From the cell containing the given text, extract its center point as (x, y) coordinate. 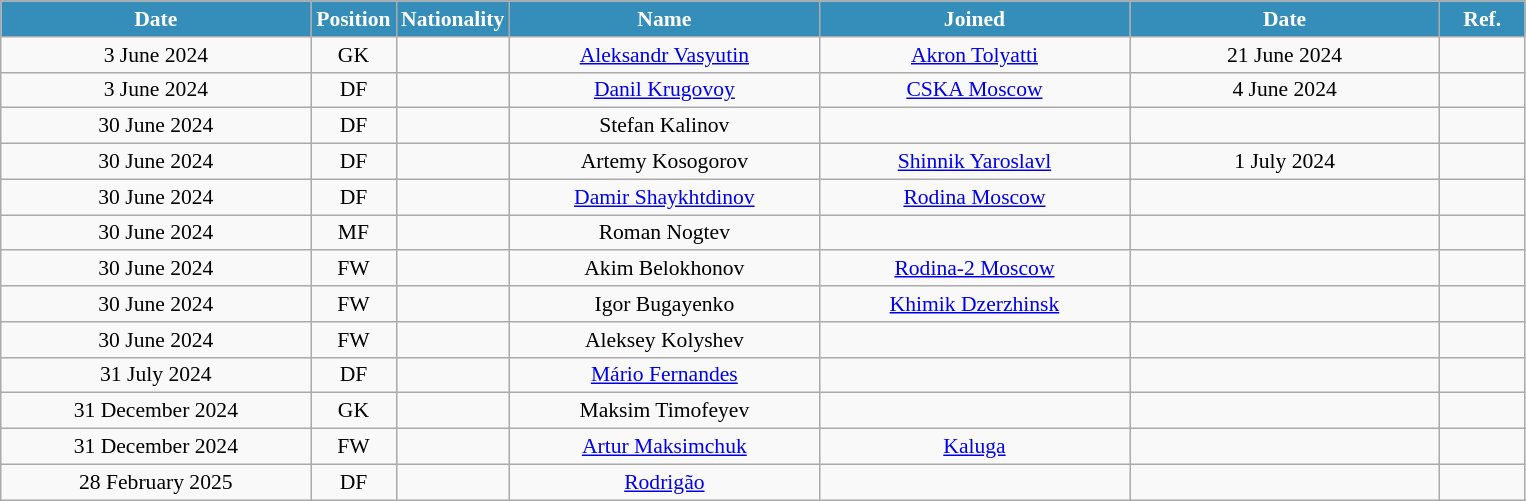
Igor Bugayenko (664, 304)
Mário Fernandes (664, 375)
Aleksandr Vasyutin (664, 55)
Nationality (452, 19)
Ref. (1482, 19)
28 February 2025 (156, 482)
Rodina Moscow (974, 197)
Kaluga (974, 447)
Roman Nogtev (664, 233)
4 June 2024 (1285, 90)
Akim Belokhonov (664, 269)
31 July 2024 (156, 375)
CSKA Moscow (974, 90)
Aleksey Kolyshev (664, 340)
Stefan Kalinov (664, 126)
21 June 2024 (1285, 55)
Artemy Kosogorov (664, 162)
Artur Maksimchuk (664, 447)
Position (354, 19)
Danil Krugovoy (664, 90)
Name (664, 19)
MF (354, 233)
Rodrigão (664, 482)
Joined (974, 19)
Shinnik Yaroslavl (974, 162)
Akron Tolyatti (974, 55)
1 July 2024 (1285, 162)
Rodina-2 Moscow (974, 269)
Damir Shaykhtdinov (664, 197)
Khimik Dzerzhinsk (974, 304)
Maksim Timofeyev (664, 411)
